Pinpoint the cell where the given text exists, returning its (x, y) midpoint coordinate. 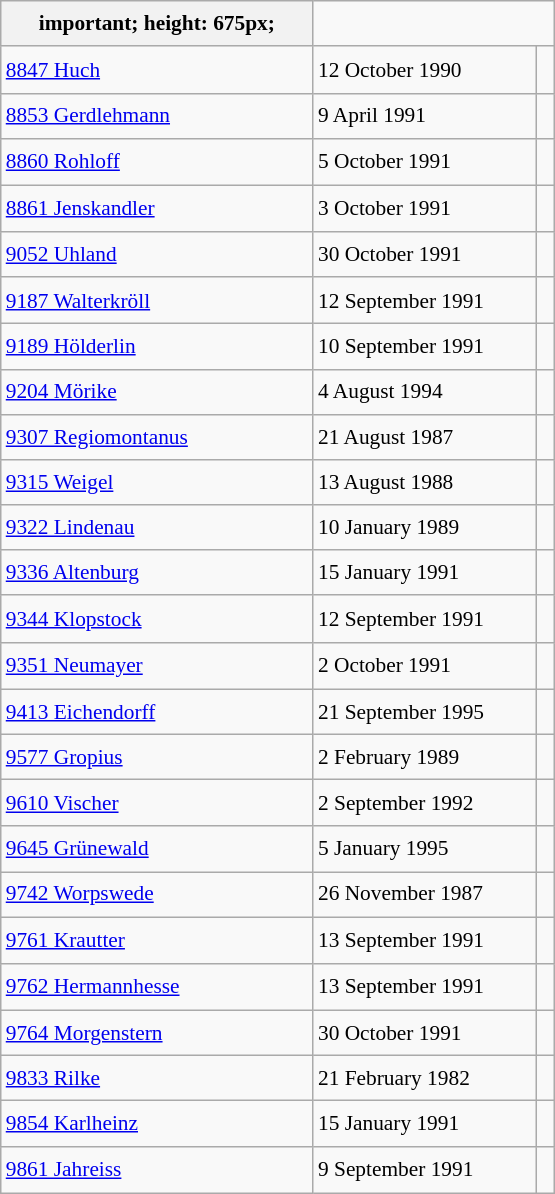
10 September 1991 (424, 346)
important; height: 675px; (157, 24)
5 January 1995 (424, 848)
21 August 1987 (424, 436)
5 October 1991 (424, 162)
9742 Worpswede (157, 894)
9307 Regiomontanus (157, 436)
10 January 1989 (424, 528)
8861 Jenskandler (157, 208)
9577 Gropius (157, 756)
2 February 1989 (424, 756)
9322 Lindenau (157, 528)
9 April 1991 (424, 116)
26 November 1987 (424, 894)
4 August 1994 (424, 392)
9336 Altenburg (157, 572)
9833 Rilke (157, 1078)
8847 Huch (157, 70)
9764 Morgenstern (157, 1032)
9861 Jahreiss (157, 1170)
21 September 1995 (424, 712)
9854 Karlheinz (157, 1124)
3 October 1991 (424, 208)
9762 Hermannhesse (157, 988)
8853 Gerdlehmann (157, 116)
9645 Grünewald (157, 848)
13 August 1988 (424, 482)
9610 Vischer (157, 802)
9351 Neumayer (157, 666)
9187 Walterkröll (157, 300)
9413 Eichendorff (157, 712)
2 October 1991 (424, 666)
9315 Weigel (157, 482)
9204 Mörike (157, 392)
2 September 1992 (424, 802)
9052 Uhland (157, 254)
12 October 1990 (424, 70)
9761 Krautter (157, 940)
9344 Klopstock (157, 618)
9 September 1991 (424, 1170)
9189 Hölderlin (157, 346)
21 February 1982 (424, 1078)
8860 Rohloff (157, 162)
